Extract the (x, y) coordinate from the center of the cell holding the provided text.  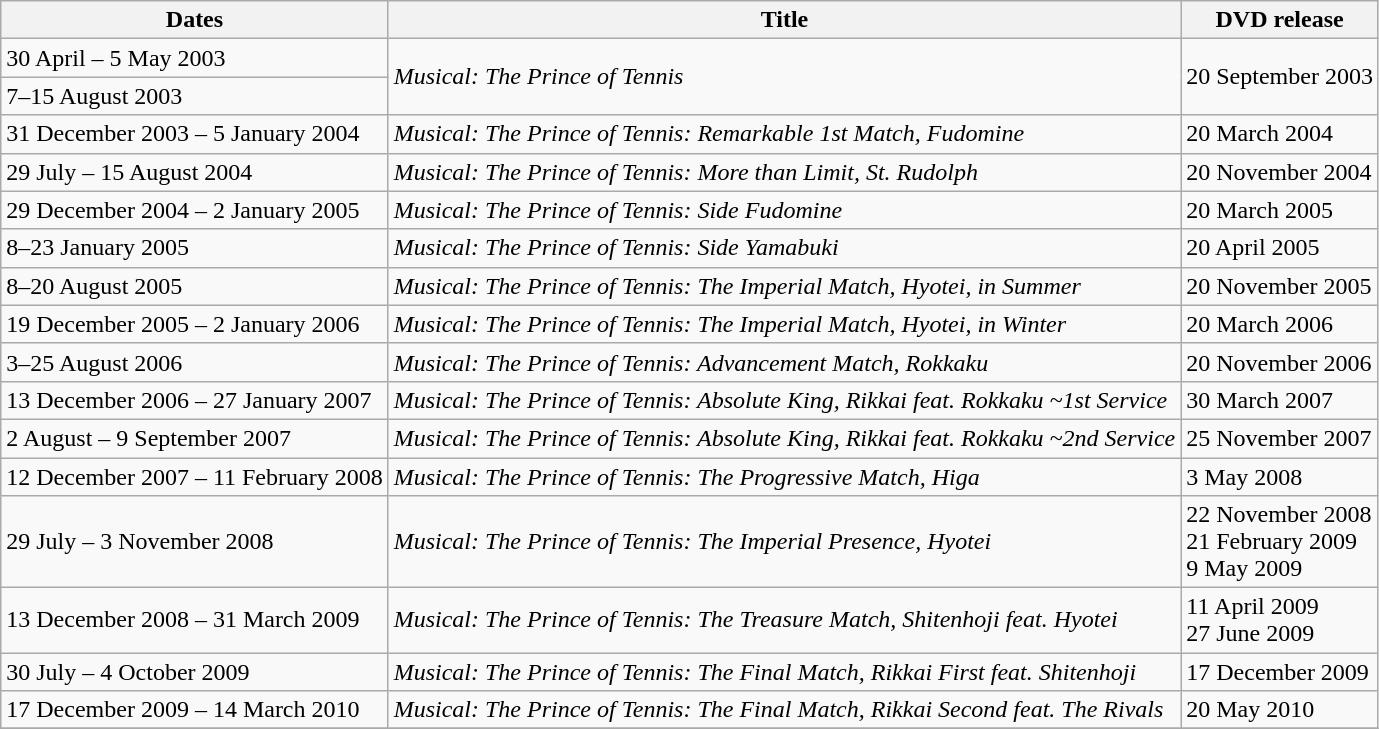
20 November 2004 (1280, 172)
Musical: The Prince of Tennis: More than Limit, St. Rudolph (784, 172)
3 May 2008 (1280, 477)
20 March 2005 (1280, 210)
3–25 August 2006 (194, 362)
Musical: The Prince of Tennis: Advancement Match, Rokkaku (784, 362)
17 December 2009 (1280, 672)
30 April – 5 May 2003 (194, 58)
30 July – 4 October 2009 (194, 672)
Musical: The Prince of Tennis: Side Fudomine (784, 210)
Musical: The Prince of Tennis (784, 77)
Musical: The Prince of Tennis: Absolute King, Rikkai feat. Rokkaku ~2nd Service (784, 438)
20 November 2005 (1280, 286)
25 November 2007 (1280, 438)
20 September 2003 (1280, 77)
Musical: The Prince of Tennis: The Imperial Presence, Hyotei (784, 542)
Musical: The Prince of Tennis: Remarkable 1st Match, Fudomine (784, 134)
Musical: The Prince of Tennis: The Imperial Match, Hyotei, in Winter (784, 324)
DVD release (1280, 20)
Musical: The Prince of Tennis: The Final Match, Rikkai First feat. Shitenhoji (784, 672)
Musical: The Prince of Tennis: The Final Match, Rikkai Second feat. The Rivals (784, 710)
30 March 2007 (1280, 400)
29 December 2004 – 2 January 2005 (194, 210)
12 December 2007 – 11 February 2008 (194, 477)
Musical: The Prince of Tennis: The Progressive Match, Higa (784, 477)
Dates (194, 20)
20 May 2010 (1280, 710)
Musical: The Prince of Tennis: Side Yamabuki (784, 248)
13 December 2006 – 27 January 2007 (194, 400)
8–20 August 2005 (194, 286)
11 April 2009 27 June 2009 (1280, 620)
29 July – 15 August 2004 (194, 172)
Musical: The Prince of Tennis: The Treasure Match, Shitenhoji feat. Hyotei (784, 620)
Musical: The Prince of Tennis: The Imperial Match, Hyotei, in Summer (784, 286)
17 December 2009 – 14 March 2010 (194, 710)
Musical: The Prince of Tennis: Absolute King, Rikkai feat. Rokkaku ~1st Service (784, 400)
29 July – 3 November 2008 (194, 542)
8–23 January 2005 (194, 248)
20 March 2004 (1280, 134)
31 December 2003 – 5 January 2004 (194, 134)
7–15 August 2003 (194, 96)
19 December 2005 – 2 January 2006 (194, 324)
22 November 2008 21 February 2009 9 May 2009 (1280, 542)
20 November 2006 (1280, 362)
20 April 2005 (1280, 248)
2 August – 9 September 2007 (194, 438)
Title (784, 20)
20 March 2006 (1280, 324)
13 December 2008 – 31 March 2009 (194, 620)
